Scan for the cell matching the given text and deliver its [x, y] coordinate at center. 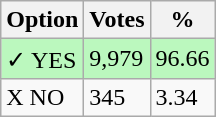
✓ YES [42, 59]
9,979 [117, 59]
3.34 [182, 97]
X NO [42, 97]
% [182, 20]
Votes [117, 20]
345 [117, 97]
96.66 [182, 59]
Option [42, 20]
